Capture the cell that displays the provided text and extract its (x, y) central coordinate. 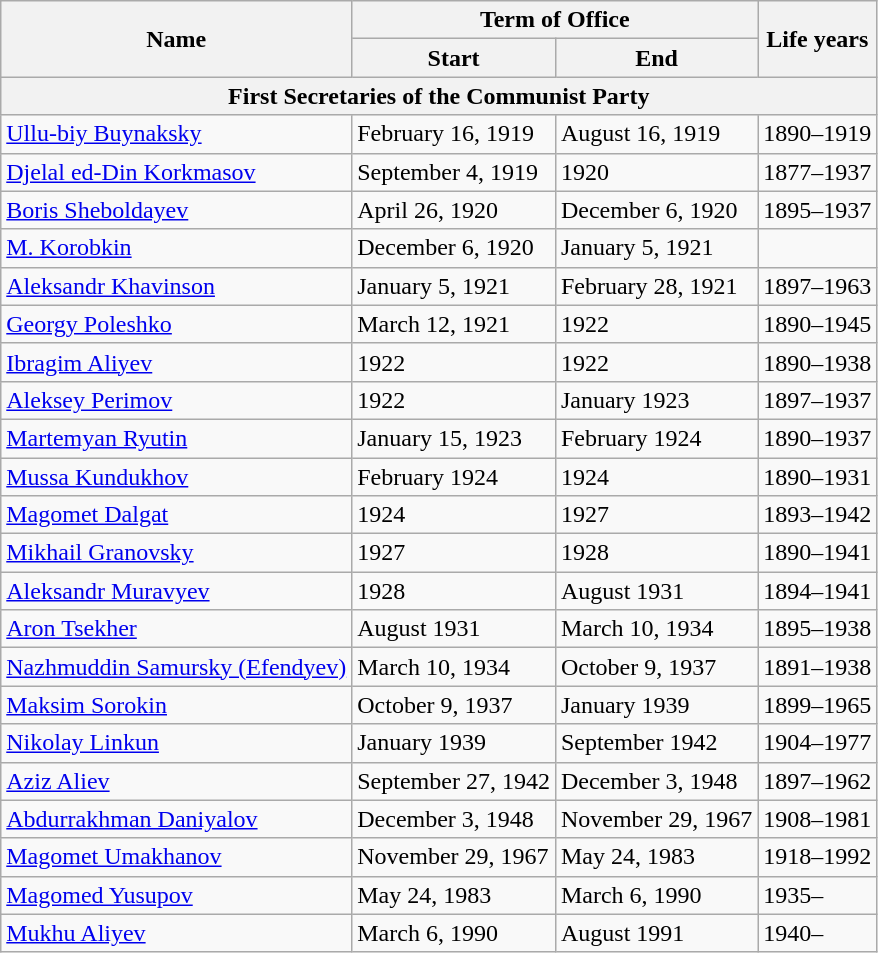
Aleksandr Muravyev (176, 591)
1897–1937 (818, 400)
Ullu-biy Buynaksky (176, 134)
Nazhmuddin Samursky (Efendyev) (176, 667)
Term of Office (555, 20)
Aleksandr Khavinson (176, 286)
September 27, 1942 (454, 781)
1891–1938 (818, 667)
1897–1963 (818, 286)
Mukhu Aliyev (176, 933)
1890–1937 (818, 438)
Start (454, 58)
Aziz Aliev (176, 781)
Magomed Yusupov (176, 895)
1904–1977 (818, 743)
1890–1941 (818, 553)
February 16, 1919 (454, 134)
1890–1931 (818, 477)
1920 (656, 172)
Life years (818, 39)
Name (176, 39)
Georgy Poleshko (176, 324)
Mussa Kundukhov (176, 477)
Maksim Sorokin (176, 705)
1908–1981 (818, 819)
January 15, 1923 (454, 438)
September 4, 1919 (454, 172)
Magomet Dalgat (176, 515)
1893–1942 (818, 515)
Abdurrakhman Daniyalov (176, 819)
1890–1919 (818, 134)
1935– (818, 895)
Magomet Umakhanov (176, 857)
April 26, 1920 (454, 210)
March 12, 1921 (454, 324)
Ibragim Aliyev (176, 362)
Mikhail Granovsky (176, 553)
January 1923 (656, 400)
1897–1962 (818, 781)
1895–1937 (818, 210)
1895–1938 (818, 629)
Martemyan Ryutin (176, 438)
End (656, 58)
1940– (818, 933)
Nikolay Linkun (176, 743)
M. Korobkin (176, 248)
1890–1938 (818, 362)
Aleksey Perimov (176, 400)
August 1991 (656, 933)
Aron Tsekher (176, 629)
First Secretaries of the Communist Party (439, 96)
1890–1945 (818, 324)
August 16, 1919 (656, 134)
1894–1941 (818, 591)
September 1942 (656, 743)
Djelal ed-Din Korkmasov (176, 172)
Boris Sheboldayev (176, 210)
February 28, 1921 (656, 286)
1918–1992 (818, 857)
1899–1965 (818, 705)
1877–1937 (818, 172)
